Identify which cell holds the provided text, then report its (X, Y) central coordinate. 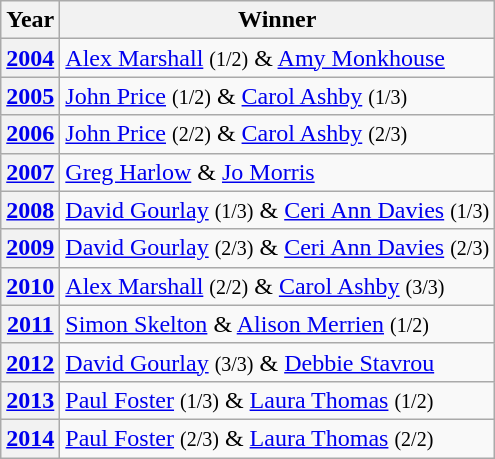
2006 (30, 134)
John Price (1/2) & Carol Ashby (1/3) (278, 96)
Paul Foster (1/3) & Laura Thomas (1/2) (278, 400)
2008 (30, 210)
John Price (2/2) & Carol Ashby (2/3) (278, 134)
Year (30, 20)
David Gourlay (3/3) & Debbie Stavrou (278, 362)
Paul Foster (2/3) & Laura Thomas (2/2) (278, 438)
2004 (30, 58)
2010 (30, 286)
2014 (30, 438)
Greg Harlow & Jo Morris (278, 172)
2011 (30, 324)
2012 (30, 362)
Alex Marshall (2/2) & Carol Ashby (3/3) (278, 286)
2013 (30, 400)
Winner (278, 20)
Alex Marshall (1/2) & Amy Monkhouse (278, 58)
2007 (30, 172)
Simon Skelton & Alison Merrien (1/2) (278, 324)
David Gourlay (2/3) & Ceri Ann Davies (2/3) (278, 248)
David Gourlay (1/3) & Ceri Ann Davies (1/3) (278, 210)
2005 (30, 96)
2009 (30, 248)
